Search for the cell housing the specified text and yield its (x, y) center coordinate. 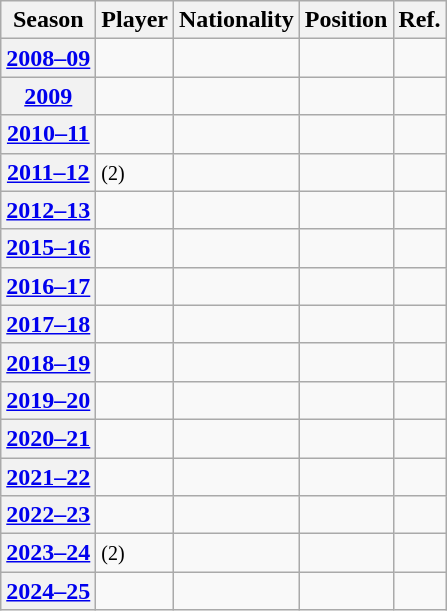
2019–20 (48, 400)
2018–19 (48, 362)
2011–12 (48, 172)
2023–24 (48, 553)
2024–25 (48, 591)
Player (135, 20)
2015–16 (48, 248)
Nationality (237, 20)
2016–17 (48, 286)
Season (48, 20)
2009 (48, 96)
2012–13 (48, 210)
2022–23 (48, 515)
2017–18 (48, 324)
2008–09 (48, 58)
2021–22 (48, 477)
2010–11 (48, 134)
Ref. (420, 20)
2020–21 (48, 438)
Position (346, 20)
